Locate the cell with the specified text and output its [X, Y] center coordinate. 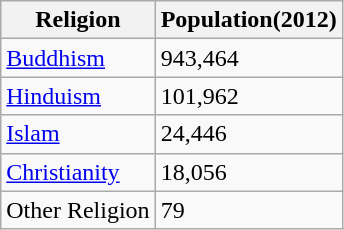
79 [248, 210]
Other Religion [78, 210]
Religion [78, 20]
Christianity [78, 172]
Population(2012) [248, 20]
101,962 [248, 96]
943,464 [248, 58]
18,056 [248, 172]
Islam [78, 134]
24,446 [248, 134]
Hinduism [78, 96]
Buddhism [78, 58]
